Return [X, Y] of the center of cell containing provided text 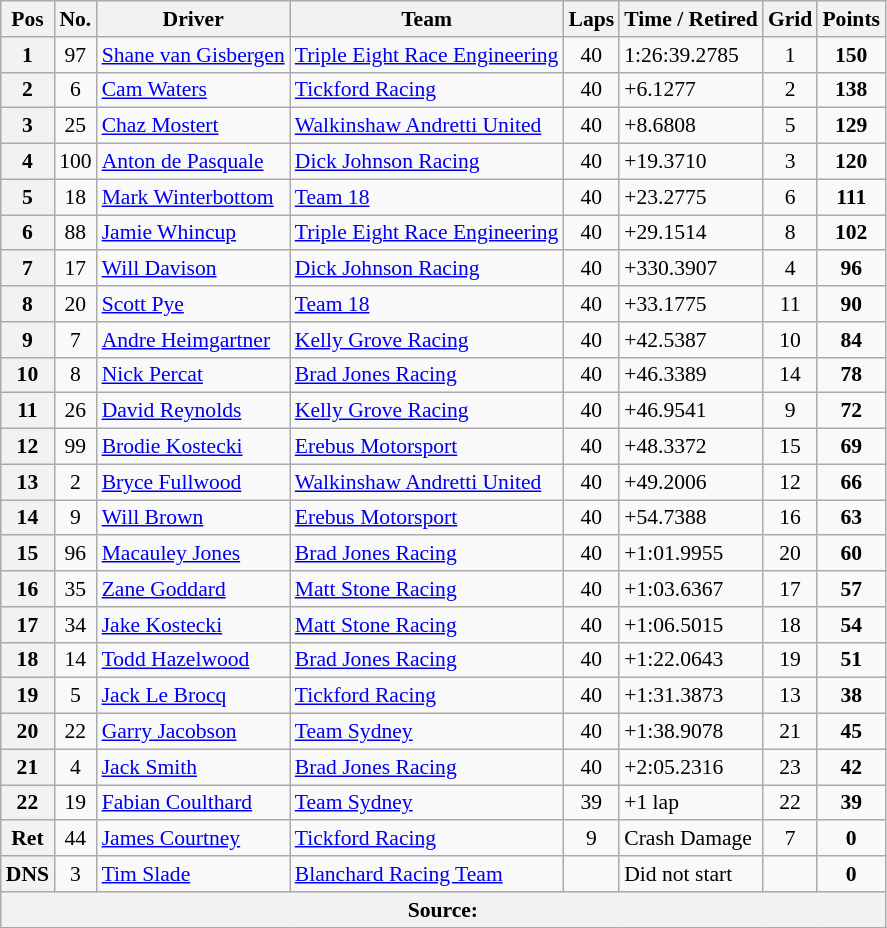
Chaz Mostert [194, 126]
138 [851, 90]
Jack Smith [194, 767]
100 [76, 162]
+1 lap [691, 803]
James Courtney [194, 839]
+1:06.5015 [691, 625]
Blanchard Racing Team [427, 874]
88 [76, 233]
84 [851, 340]
Bryce Fullwood [194, 482]
Crash Damage [691, 839]
Cam Waters [194, 90]
57 [851, 589]
102 [851, 233]
Macauley Jones [194, 554]
David Reynolds [194, 411]
Will Davison [194, 269]
42 [851, 767]
34 [76, 625]
DNS [28, 874]
129 [851, 126]
Will Brown [194, 518]
25 [76, 126]
35 [76, 589]
+2:05.2316 [691, 767]
Mark Winterbottom [194, 197]
+49.2006 [691, 482]
Laps [591, 19]
+42.5387 [691, 340]
+6.1277 [691, 90]
+54.7388 [691, 518]
Time / Retired [691, 19]
78 [851, 375]
+19.3710 [691, 162]
Zane Goddard [194, 589]
97 [76, 55]
69 [851, 447]
+48.3372 [691, 447]
99 [76, 447]
Jamie Whincup [194, 233]
63 [851, 518]
+330.3907 [691, 269]
51 [851, 660]
Todd Hazelwood [194, 660]
Shane van Gisbergen [194, 55]
111 [851, 197]
72 [851, 411]
90 [851, 304]
44 [76, 839]
120 [851, 162]
1:26:39.2785 [691, 55]
Nick Percat [194, 375]
+33.1775 [691, 304]
+1:31.3873 [691, 696]
Team [427, 19]
+1:22.0643 [691, 660]
+29.1514 [691, 233]
Points [851, 19]
Ret [28, 839]
Fabian Coulthard [194, 803]
Anton de Pasquale [194, 162]
+46.9541 [691, 411]
Did not start [691, 874]
54 [851, 625]
Jake Kostecki [194, 625]
Garry Jacobson [194, 732]
Brodie Kostecki [194, 447]
Source: [443, 910]
23 [790, 767]
45 [851, 732]
Scott Pye [194, 304]
66 [851, 482]
Jack Le Brocq [194, 696]
26 [76, 411]
Pos [28, 19]
Driver [194, 19]
+1:03.6367 [691, 589]
60 [851, 554]
+8.6808 [691, 126]
150 [851, 55]
+1:38.9078 [691, 732]
+23.2775 [691, 197]
Andre Heimgartner [194, 340]
Grid [790, 19]
+1:01.9955 [691, 554]
Tim Slade [194, 874]
No. [76, 19]
38 [851, 696]
+46.3389 [691, 375]
